Locate the cell with the specified text and output its (X, Y) center coordinate. 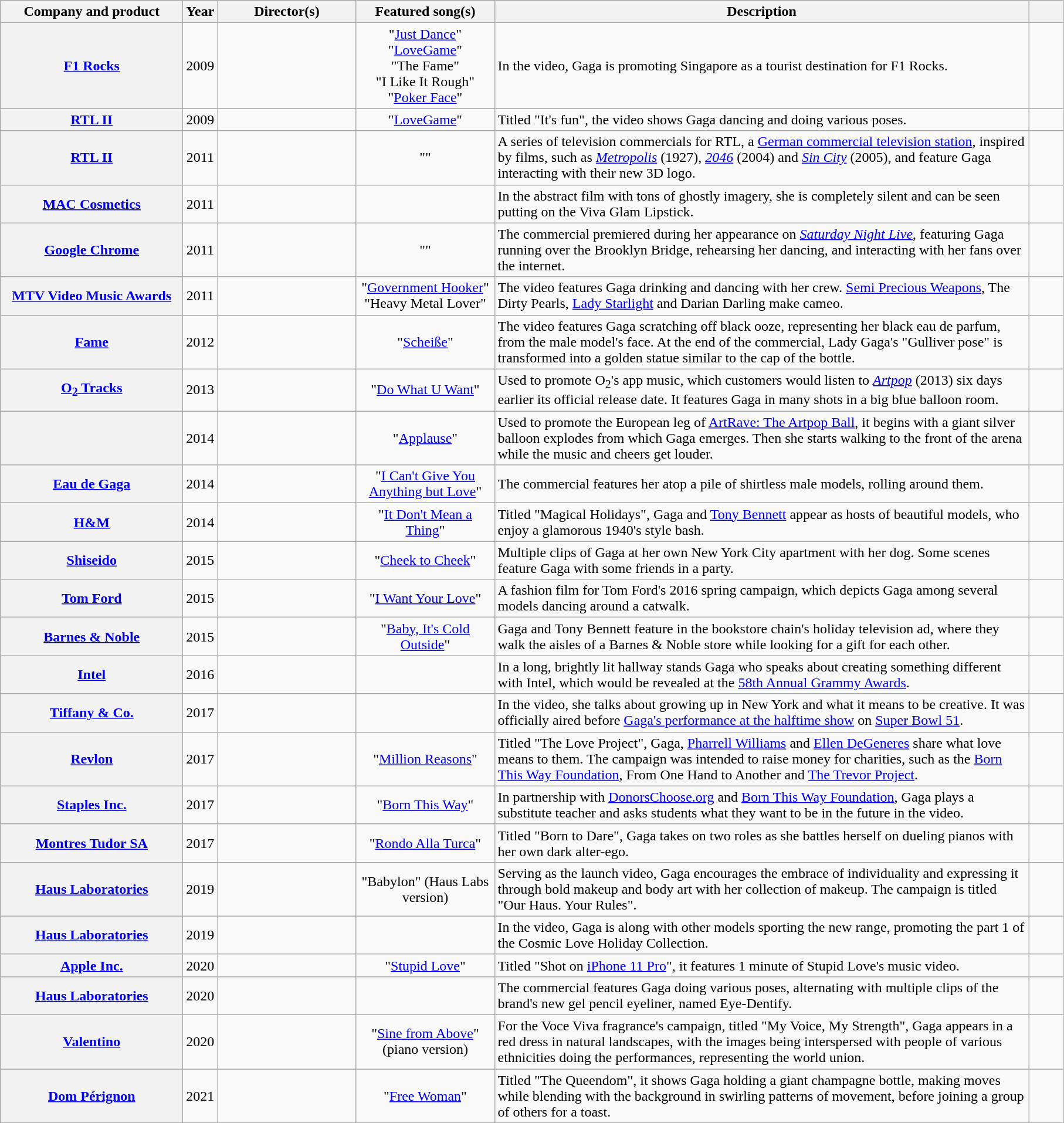
"Baby, It's Cold Outside" (425, 637)
H&M (92, 522)
Valentino (92, 1042)
Director(s) (287, 12)
"Babylon" (Haus Labs version) (425, 889)
O2 Tracks (92, 389)
In the video, Gaga is promoting Singapore as a tourist destination for F1 Rocks. (761, 66)
"Applause" (425, 438)
Year (201, 12)
Dom Pérignon (92, 1096)
"LoveGame" (425, 120)
"Free Woman" (425, 1096)
In the abstract film with tons of ghostly imagery, she is completely silent and can be seen putting on the Viva Glam Lipstick. (761, 204)
Titled "Shot on iPhone 11 Pro", it features 1 minute of Stupid Love's music video. (761, 965)
Staples Inc. (92, 805)
Fame (92, 342)
Titled "Born to Dare", Gaga takes on two roles as she battles herself on dueling pianos with her own dark alter-ego. (761, 843)
2021 (201, 1096)
Apple Inc. (92, 965)
The commercial features her atop a pile of shirtless male models, rolling around them. (761, 484)
Featured song(s) (425, 12)
"It Don't Mean a Thing" (425, 522)
"Cheek to Cheek" (425, 561)
"Sine from Above" (piano version) (425, 1042)
Tiffany & Co. (92, 713)
"Government Hooker" "Heavy Metal Lover" (425, 296)
Intel (92, 674)
"I Can't Give You Anything but Love" (425, 484)
The commercial features Gaga doing various poses, alternating with multiple clips of the brand's new gel pencil eyeliner, named Eye-Dentify. (761, 996)
In the video, Gaga is along with other models sporting the new range, promoting the part 1 of the Cosmic Love Holiday Collection. (761, 935)
Barnes & Noble (92, 637)
"Born This Way" (425, 805)
"Scheiße" (425, 342)
MTV Video Music Awards (92, 296)
2016 (201, 674)
F1 Rocks (92, 66)
Google Chrome (92, 250)
"Million Reasons" (425, 759)
Eau de Gaga (92, 484)
A fashion film for Tom Ford's 2016 spring campaign, which depicts Gaga among several models dancing around a catwalk. (761, 598)
"Stupid Love" (425, 965)
The video features Gaga drinking and dancing with her crew. Semi Precious Weapons, The Dirty Pearls, Lady Starlight and Darian Darling make cameo. (761, 296)
"I Want Your Love" (425, 598)
Titled "Magical Holidays", Gaga and Tony Bennett appear as hosts of beautiful models, who enjoy a glamorous 1940's style bash. (761, 522)
Company and product (92, 12)
2012 (201, 342)
Multiple clips of Gaga at her own New York City apartment with her dog. Some scenes feature Gaga with some friends in a party. (761, 561)
"Just Dance" "LoveGame" "The Fame" "I Like It Rough" "Poker Face" (425, 66)
Titled "It's fun", the video shows Gaga dancing and doing various poses. (761, 120)
"Do What U Want" (425, 389)
Tom Ford (92, 598)
Montres Tudor SA (92, 843)
Shiseido (92, 561)
Revlon (92, 759)
MAC Cosmetics (92, 204)
Description (761, 12)
"Rondo Alla Turca" (425, 843)
2013 (201, 389)
